Output the [x, y] coordinate of the center of the cell containing the given text.  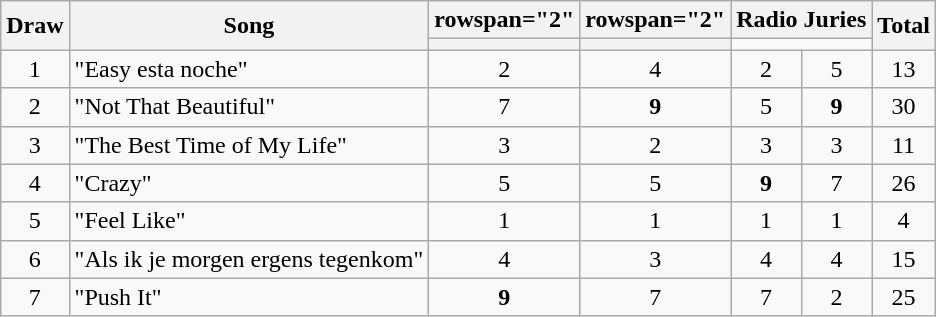
11 [904, 145]
6 [35, 259]
"Crazy" [249, 183]
"The Best Time of My Life" [249, 145]
"Feel Like" [249, 221]
Song [249, 26]
Total [904, 26]
"Als ik je morgen ergens tegenkom" [249, 259]
"Easy esta noche" [249, 69]
26 [904, 183]
Draw [35, 26]
15 [904, 259]
Radio Juries [802, 20]
13 [904, 69]
25 [904, 297]
"Not That Beautiful" [249, 107]
"Push It" [249, 297]
30 [904, 107]
